Output the (x, y) coordinate of the center of the cell containing the given text.  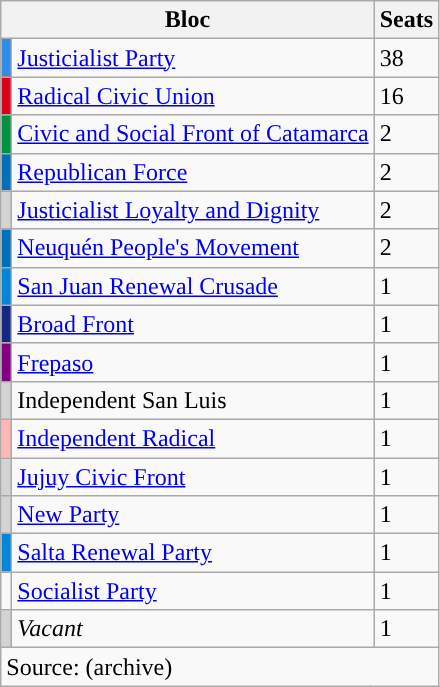
38 (406, 58)
New Party (193, 515)
Jujuy Civic Front (193, 477)
Republican Force (193, 172)
Bloc (188, 20)
Socialist Party (193, 591)
Justicialist Loyalty and Dignity (193, 210)
Salta Renewal Party (193, 553)
16 (406, 96)
Civic and Social Front of Catamarca (193, 134)
Seats (406, 20)
Justicialist Party (193, 58)
Frepaso (193, 362)
Source: (archive) (220, 667)
Independent San Luis (193, 400)
Vacant (193, 629)
Neuquén People's Movement (193, 248)
San Juan Renewal Crusade (193, 286)
Independent Radical (193, 438)
Broad Front (193, 324)
Radical Civic Union (193, 96)
